Scan for the cell matching the given text and deliver its [X, Y] coordinate at center. 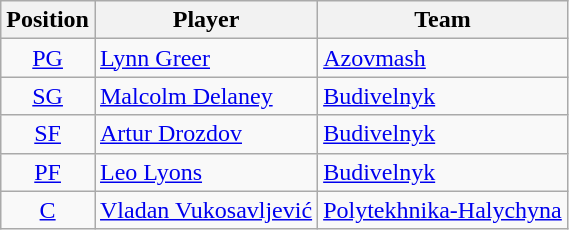
Malcolm Delaney [206, 96]
Azovmash [443, 58]
Vladan Vukosavljević [206, 210]
PF [48, 172]
Team [443, 20]
SG [48, 96]
Artur Drozdov [206, 134]
SF [48, 134]
PG [48, 58]
Player [206, 20]
Leo Lyons [206, 172]
C [48, 210]
Polytekhnika-Halychyna [443, 210]
Position [48, 20]
Lynn Greer [206, 58]
